From the cell containing the given text, extract its center point as (x, y) coordinate. 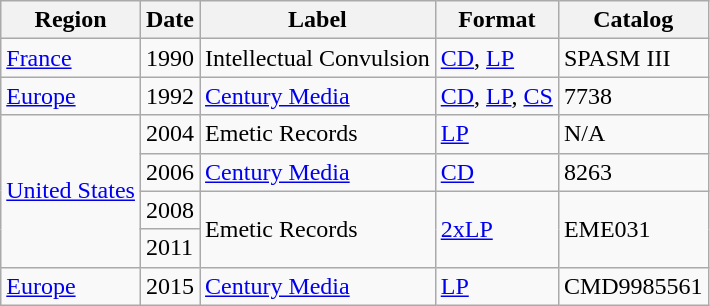
2004 (170, 134)
2xLP (496, 229)
2006 (170, 172)
CD (496, 172)
7738 (633, 96)
Region (71, 20)
2011 (170, 248)
8263 (633, 172)
2015 (170, 286)
Catalog (633, 20)
2008 (170, 210)
1992 (170, 96)
Date (170, 20)
EME031 (633, 229)
CD, LP, CS (496, 96)
CMD9985561 (633, 286)
1990 (170, 58)
SPASM III (633, 58)
Label (318, 20)
France (71, 58)
United States (71, 191)
Format (496, 20)
CD, LP (496, 58)
Intellectual Convulsion (318, 58)
N/A (633, 134)
